Search for the cell housing the specified text and yield its (X, Y) center coordinate. 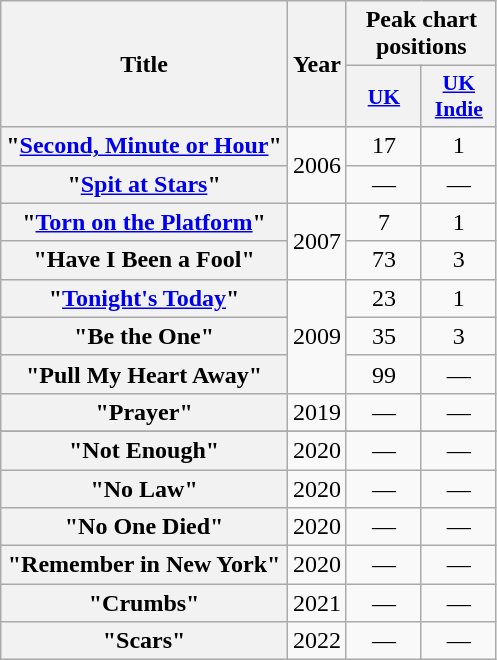
"Prayer" (144, 412)
2007 (316, 241)
UK (384, 96)
Title (144, 64)
"Second, Minute or Hour" (144, 146)
"Be the One" (144, 336)
7 (384, 222)
"Remember in New York" (144, 565)
"Tonight's Today" (144, 298)
99 (384, 374)
2021 (316, 603)
"Have I Been a Fool" (144, 260)
17 (384, 146)
UKIndie (458, 96)
"Not Enough" (144, 450)
"Crumbs" (144, 603)
"Torn on the Platform" (144, 222)
"Scars" (144, 641)
35 (384, 336)
2009 (316, 336)
73 (384, 260)
"Pull My Heart Away" (144, 374)
Year (316, 64)
"No One Died" (144, 527)
23 (384, 298)
"No Law" (144, 489)
2022 (316, 641)
2019 (316, 412)
"Spit at Stars" (144, 184)
2006 (316, 165)
Peak chart positions (421, 34)
